For the text-containing cell, return its midpoint in [x, y] coordinate format. 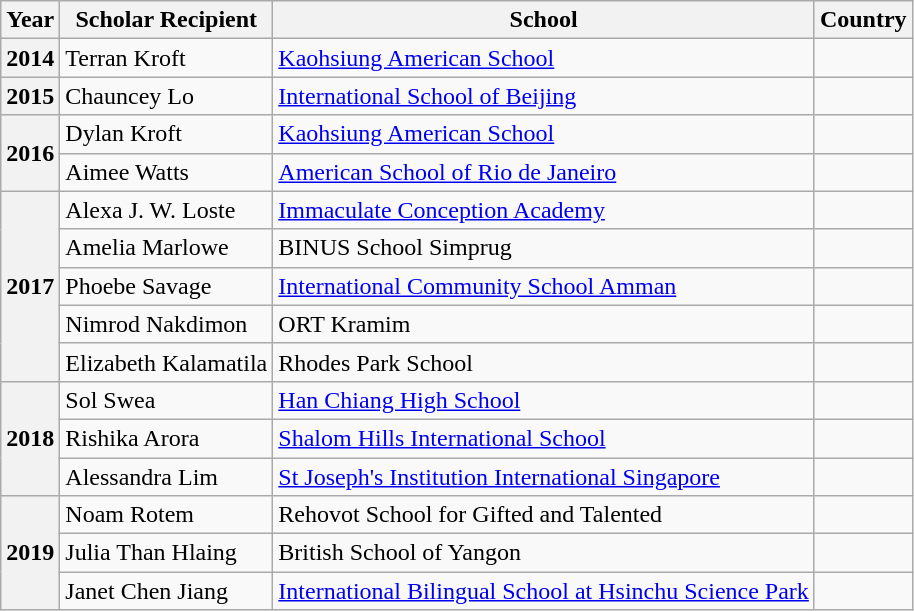
International School of Beijing [544, 96]
BINUS School Simprug [544, 248]
Immaculate Conception Academy [544, 210]
2017 [30, 286]
Alessandra Lim [166, 477]
American School of Rio de Janeiro [544, 172]
Year [30, 20]
2014 [30, 58]
Elizabeth Kalamatila [166, 362]
Nimrod Nakdimon [166, 324]
Chauncey Lo [166, 96]
Amelia Marlowe [166, 248]
Alexa J. W. Loste [166, 210]
British School of Yangon [544, 553]
Phoebe Savage [166, 286]
Julia Than Hlaing [166, 553]
Aimee Watts [166, 172]
Scholar Recipient [166, 20]
Rehovot School for Gifted and Talented [544, 515]
Noam Rotem [166, 515]
Shalom Hills International School [544, 438]
2015 [30, 96]
Sol Swea [166, 400]
School [544, 20]
Janet Chen Jiang [166, 591]
Rhodes Park School [544, 362]
Han Chiang High School [544, 400]
ORT Kramim [544, 324]
International Bilingual School at Hsinchu Science Park [544, 591]
2019 [30, 553]
Rishika Arora [166, 438]
Terran Kroft [166, 58]
Country [863, 20]
Dylan Kroft [166, 134]
2018 [30, 438]
St Joseph's Institution International Singapore [544, 477]
2016 [30, 153]
International Community School Amman [544, 286]
